Search for the cell housing the specified text and yield its [X, Y] center coordinate. 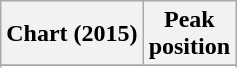
Chart (2015) [72, 34]
Peakposition [189, 34]
